Extract the [X, Y] coordinate from the center of the cell holding the provided text.  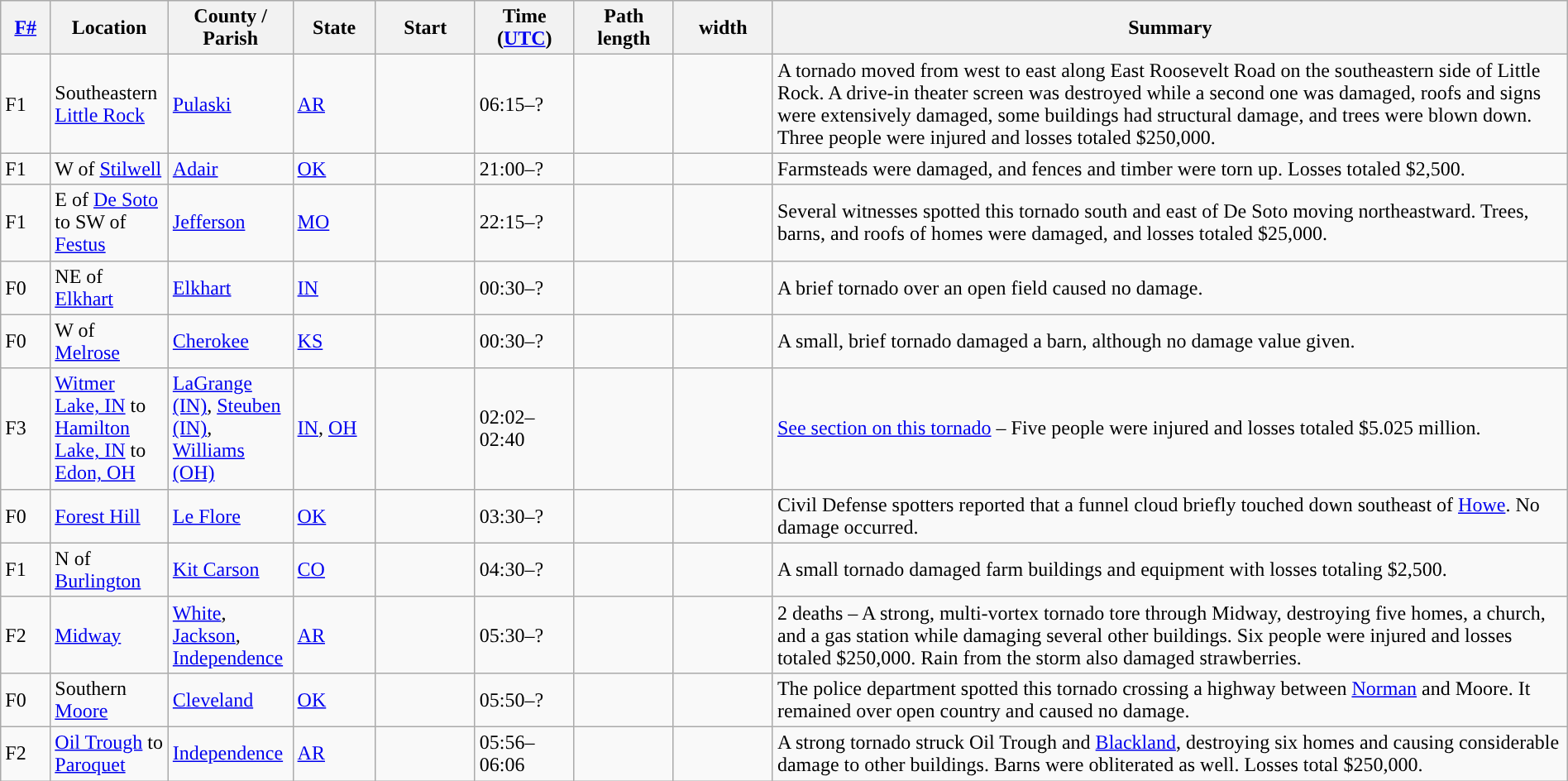
Cherokee [230, 341]
Southern Moore [109, 700]
Jefferson [230, 223]
A small, brief tornado damaged a barn, although no damage value given. [1169, 341]
Time (UTC) [524, 28]
Oil Trough to Paroquet [109, 753]
22:15–? [524, 223]
03:30–? [524, 516]
MO [334, 223]
Location [109, 28]
E of De Soto to SW of Festus [109, 223]
02:02–02:40 [524, 429]
See section on this tornado – Five people were injured and losses totaled $5.025 million. [1169, 429]
Witmer Lake, IN to Hamilton Lake, IN to Edon, OH [109, 429]
Farmsteads were damaged, and fences and timber were torn up. Losses totaled $2,500. [1169, 169]
W of Stilwell [109, 169]
06:15–? [524, 104]
21:00–? [524, 169]
Cleveland [230, 700]
LaGrange (IN), Steuben (IN), Williams (OH) [230, 429]
04:30–? [524, 569]
A brief tornado over an open field caused no damage. [1169, 288]
Kit Carson [230, 569]
Adair [230, 169]
Le Flore [230, 516]
KS [334, 341]
Forest Hill [109, 516]
Midway [109, 635]
05:56–06:06 [524, 753]
Pulaski [230, 104]
N of Burlington [109, 569]
Southeastern Little Rock [109, 104]
Civil Defense spotters reported that a funnel cloud briefly touched down southeast of Howe. No damage occurred. [1169, 516]
White, Jackson, Independence [230, 635]
W of Melrose [109, 341]
CO [334, 569]
F# [26, 28]
Summary [1169, 28]
05:30–? [524, 635]
Path length [624, 28]
County / Parish [230, 28]
NE of Elkhart [109, 288]
Elkhart [230, 288]
IN [334, 288]
05:50–? [524, 700]
F3 [26, 429]
width [723, 28]
State [334, 28]
Start [425, 28]
IN, OH [334, 429]
The police department spotted this tornado crossing a highway between Norman and Moore. It remained over open country and caused no damage. [1169, 700]
A small tornado damaged farm buildings and equipment with losses totaling $2,500. [1169, 569]
Independence [230, 753]
